Pinpoint the cell where the given text exists, returning its (x, y) midpoint coordinate. 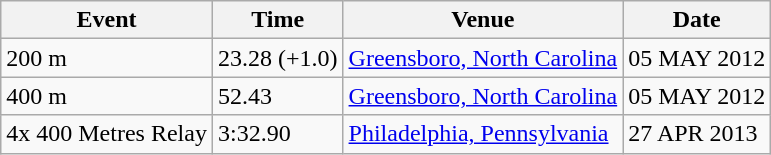
Time (278, 20)
Philadelphia, Pennsylvania (483, 134)
Date (697, 20)
4x 400 Metres Relay (107, 134)
3:32.90 (278, 134)
27 APR 2013 (697, 134)
200 m (107, 58)
400 m (107, 96)
52.43 (278, 96)
Event (107, 20)
23.28 (+1.0) (278, 58)
Venue (483, 20)
